Scan for the cell matching the given text and deliver its (x, y) coordinate at center. 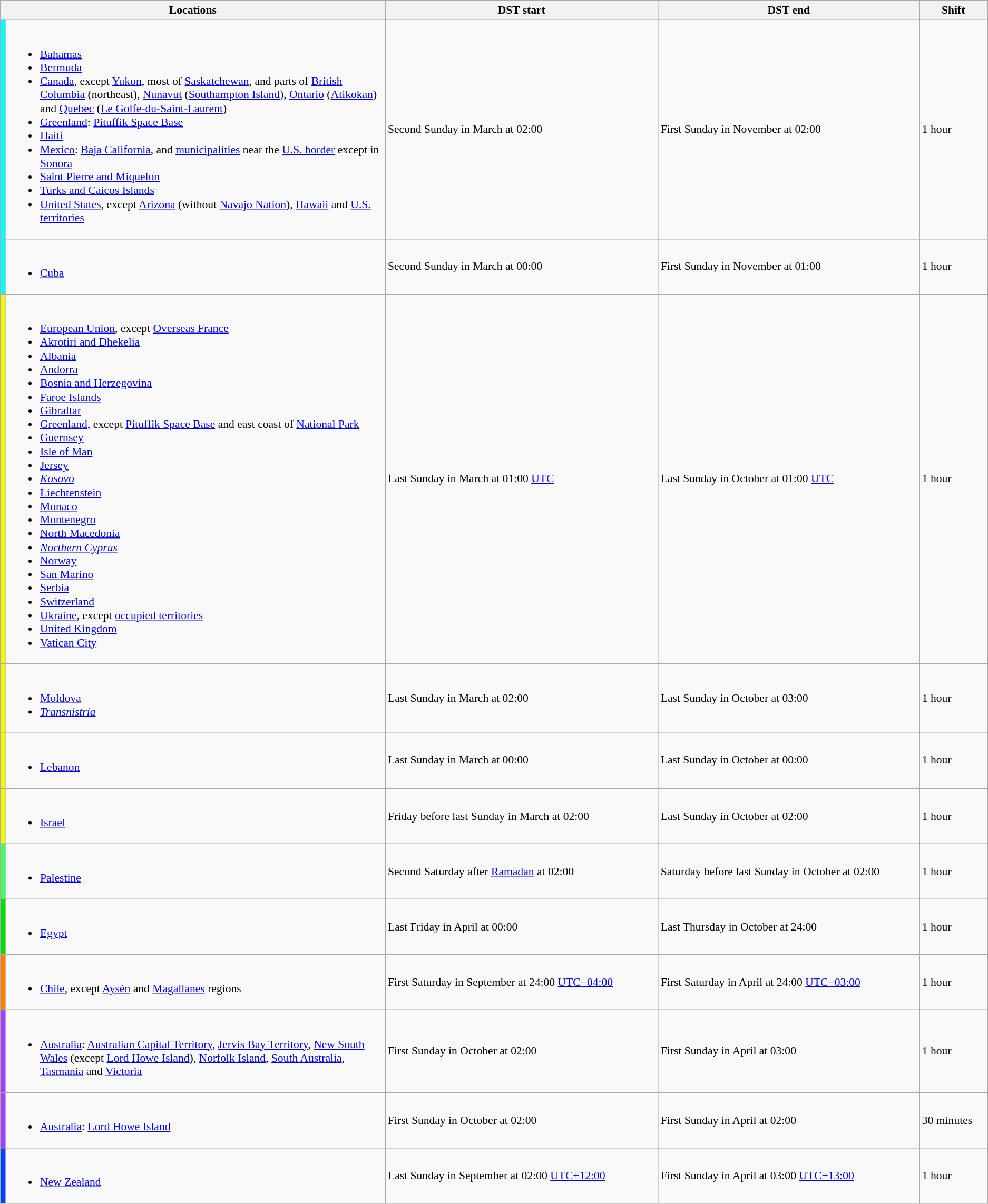
Chile, except Aysén and Magallanes regions (195, 982)
First Sunday in April at 03:00 (789, 1052)
New Zealand (195, 1176)
Last Sunday in October at 03:00 (789, 699)
Last Friday in April at 00:00 (522, 926)
DST end (789, 10)
Second Sunday in March at 00:00 (522, 267)
Cuba (195, 267)
Last Sunday in October at 00:00 (789, 761)
First Sunday in April at 02:00 (789, 1120)
Israel (195, 816)
Palestine (195, 872)
Shift (954, 10)
Last Sunday in March at 02:00 (522, 699)
First Sunday in April at 03:00 UTC+13:00 (789, 1176)
First Sunday in November at 02:00 (789, 129)
Last Sunday in October at 02:00 (789, 816)
First Sunday in November at 01:00 (789, 267)
30 minutes (954, 1120)
Last Sunday in March at 00:00 (522, 761)
DST start (522, 10)
Lebanon (195, 761)
Locations (193, 10)
First Saturday in September at 24:00 UTC−04:00 (522, 982)
Australia: Lord Howe Island (195, 1120)
MoldovaTransnistria (195, 699)
Last Sunday in October at 01:00 UTC (789, 479)
Second Saturday after Ramadan at 02:00 (522, 872)
Last Thursday in October at 24:00 (789, 926)
Last Sunday in March at 01:00 UTC (522, 479)
Egypt (195, 926)
Saturday before last Sunday in October at 02:00 (789, 872)
Second Sunday in March at 02:00 (522, 129)
Friday before last Sunday in March at 02:00 (522, 816)
First Saturday in April at 24:00 UTC−03:00 (789, 982)
Last Sunday in September at 02:00 UTC+12:00 (522, 1176)
